Extract the (X, Y) coordinate from the center of the cell holding the provided text.  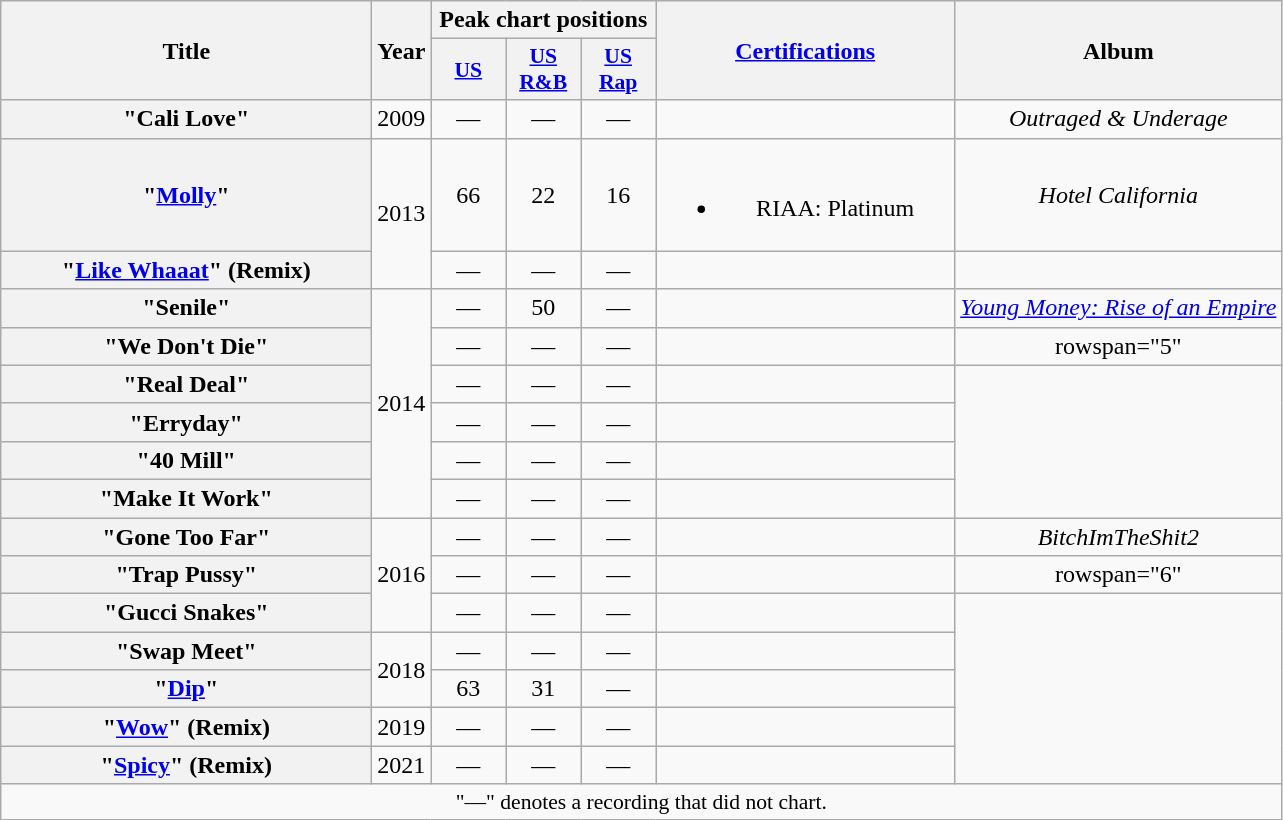
2016 (402, 575)
66 (468, 194)
rowspan="5" (1118, 346)
50 (544, 308)
22 (544, 194)
US (468, 70)
63 (468, 689)
Certifications (806, 50)
"Make It Work" (186, 498)
"40 Mill" (186, 460)
rowspan="6" (1118, 575)
2014 (402, 403)
Hotel California (1118, 194)
"Dip" (186, 689)
USRap (618, 70)
"Trap Pussy" (186, 575)
2019 (402, 727)
2018 (402, 670)
"We Don't Die" (186, 346)
"Spicy" (Remix) (186, 765)
"Cali Love" (186, 119)
"Gucci Snakes" (186, 613)
"Gone Too Far" (186, 537)
2021 (402, 765)
16 (618, 194)
"Erryday" (186, 422)
Outraged & Underage (1118, 119)
"Real Deal" (186, 384)
"Like Whaaat" (Remix) (186, 270)
BitchImTheShit2 (1118, 537)
Year (402, 50)
2009 (402, 119)
Title (186, 50)
"—" denotes a recording that did not chart. (642, 802)
USR&B (544, 70)
Peak chart positions (544, 20)
"Senile" (186, 308)
2013 (402, 214)
RIAA: Platinum (806, 194)
Album (1118, 50)
31 (544, 689)
"Wow" (Remix) (186, 727)
"Swap Meet" (186, 651)
"Molly" (186, 194)
Young Money: Rise of an Empire (1118, 308)
